Identify which cell holds the provided text, then report its (x, y) central coordinate. 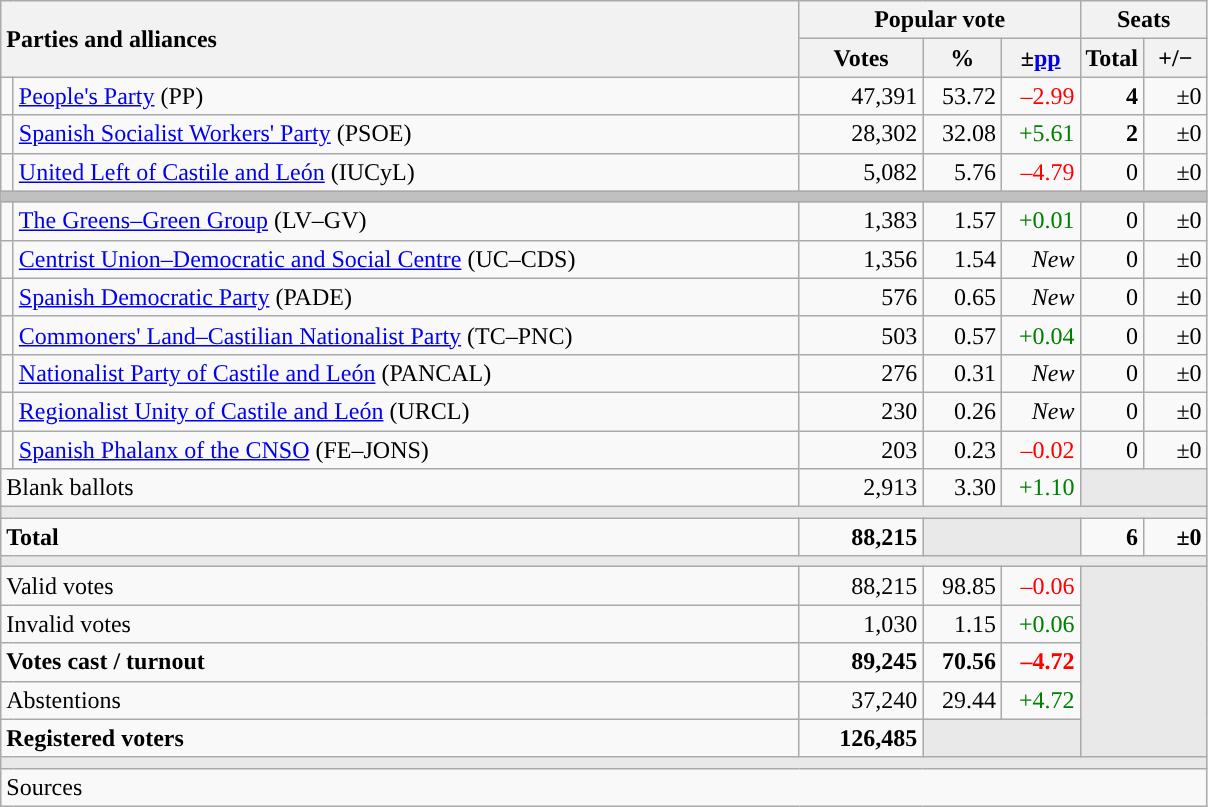
Registered voters (400, 738)
98.85 (962, 586)
29.44 (962, 700)
1,030 (861, 624)
+1.10 (1040, 488)
126,485 (861, 738)
Popular vote (940, 20)
576 (861, 297)
–0.02 (1040, 449)
28,302 (861, 134)
+0.01 (1040, 221)
32.08 (962, 134)
70.56 (962, 662)
% (962, 58)
Blank ballots (400, 488)
5,082 (861, 172)
6 (1112, 537)
2,913 (861, 488)
503 (861, 335)
+4.72 (1040, 700)
Nationalist Party of Castile and León (PANCAL) (406, 373)
3.30 (962, 488)
Parties and alliances (400, 39)
0.26 (962, 411)
People's Party (PP) (406, 96)
Centrist Union–Democratic and Social Centre (UC–CDS) (406, 259)
0.57 (962, 335)
Sources (604, 787)
2 (1112, 134)
203 (861, 449)
±pp (1040, 58)
1,383 (861, 221)
Abstentions (400, 700)
1.54 (962, 259)
–4.72 (1040, 662)
276 (861, 373)
Spanish Democratic Party (PADE) (406, 297)
+0.06 (1040, 624)
Votes (861, 58)
4 (1112, 96)
89,245 (861, 662)
United Left of Castile and León (IUCyL) (406, 172)
0.65 (962, 297)
1.57 (962, 221)
Regionalist Unity of Castile and León (URCL) (406, 411)
230 (861, 411)
37,240 (861, 700)
5.76 (962, 172)
+0.04 (1040, 335)
47,391 (861, 96)
1.15 (962, 624)
+5.61 (1040, 134)
0.31 (962, 373)
1,356 (861, 259)
–4.79 (1040, 172)
Invalid votes (400, 624)
0.23 (962, 449)
Seats (1144, 20)
53.72 (962, 96)
–0.06 (1040, 586)
Spanish Socialist Workers' Party (PSOE) (406, 134)
Commoners' Land–Castilian Nationalist Party (TC–PNC) (406, 335)
–2.99 (1040, 96)
The Greens–Green Group (LV–GV) (406, 221)
+/− (1176, 58)
Spanish Phalanx of the CNSO (FE–JONS) (406, 449)
Valid votes (400, 586)
Votes cast / turnout (400, 662)
